Locate the cell with the specified text and output its [X, Y] center coordinate. 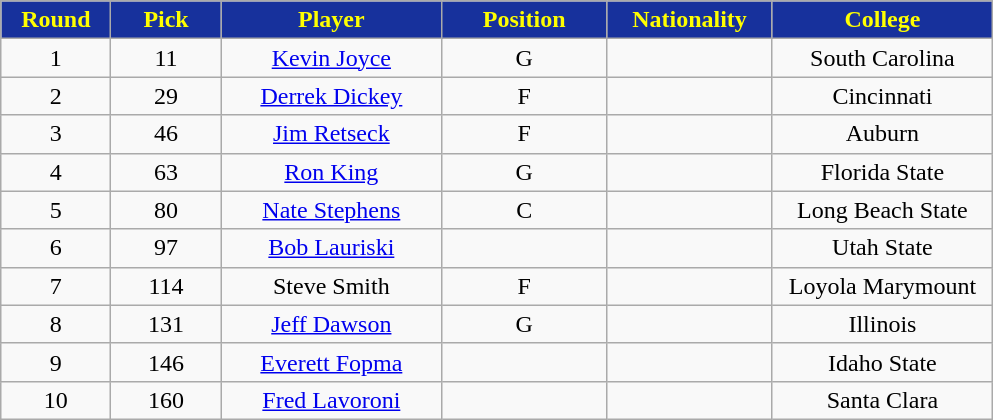
Fred Lavoroni [331, 400]
Illinois [882, 324]
80 [166, 210]
Position [524, 20]
Ron King [331, 172]
Derrek Dickey [331, 96]
146 [166, 362]
Pick [166, 20]
63 [166, 172]
Nate Stephens [331, 210]
2 [56, 96]
9 [56, 362]
Bob Lauriski [331, 248]
Auburn [882, 134]
College [882, 20]
46 [166, 134]
3 [56, 134]
4 [56, 172]
Loyola Marymount [882, 286]
Nationality [690, 20]
10 [56, 400]
97 [166, 248]
Utah State [882, 248]
Steve Smith [331, 286]
6 [56, 248]
11 [166, 58]
7 [56, 286]
Round [56, 20]
South Carolina [882, 58]
160 [166, 400]
Idaho State [882, 362]
Florida State [882, 172]
1 [56, 58]
Player [331, 20]
Kevin Joyce [331, 58]
Santa Clara [882, 400]
131 [166, 324]
29 [166, 96]
Jeff Dawson [331, 324]
Long Beach State [882, 210]
Jim Retseck [331, 134]
Everett Fopma [331, 362]
114 [166, 286]
8 [56, 324]
Cincinnati [882, 96]
5 [56, 210]
C [524, 210]
